Pinpoint the cell where the given text exists, returning its [X, Y] midpoint coordinate. 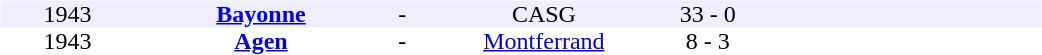
Bayonne [260, 14]
CASG [544, 14]
8 - 3 [708, 42]
Montferrand [544, 42]
Agen [260, 42]
33 - 0 [708, 14]
